Return [x, y] of the center of cell containing provided text 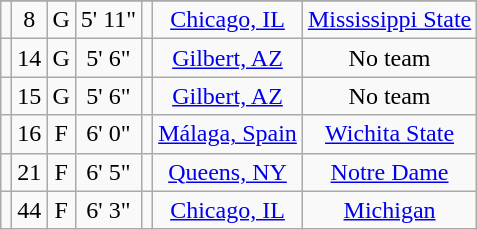
Queens, NY [228, 172]
Notre Dame [389, 172]
Michigan [389, 210]
Mississippi State [389, 20]
6' 3" [108, 210]
Málaga, Spain [228, 134]
5' 11" [108, 20]
Wichita State [389, 134]
44 [30, 210]
6' 0" [108, 134]
14 [30, 58]
8 [30, 20]
15 [30, 96]
21 [30, 172]
6' 5" [108, 172]
16 [30, 134]
